Detect which cell encompasses the target text, then output its [X, Y] center coordinate. 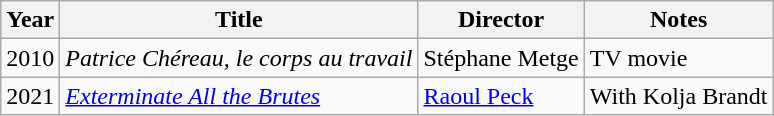
Stéphane Metge [501, 58]
TV movie [678, 58]
Exterminate All the Brutes [239, 96]
Notes [678, 20]
Year [30, 20]
Patrice Chéreau, le corps au travail [239, 58]
Director [501, 20]
Title [239, 20]
2010 [30, 58]
Raoul Peck [501, 96]
2021 [30, 96]
With Kolja Brandt [678, 96]
